Find where the given text appears and provide that cell's center as [X, Y] coordinate. 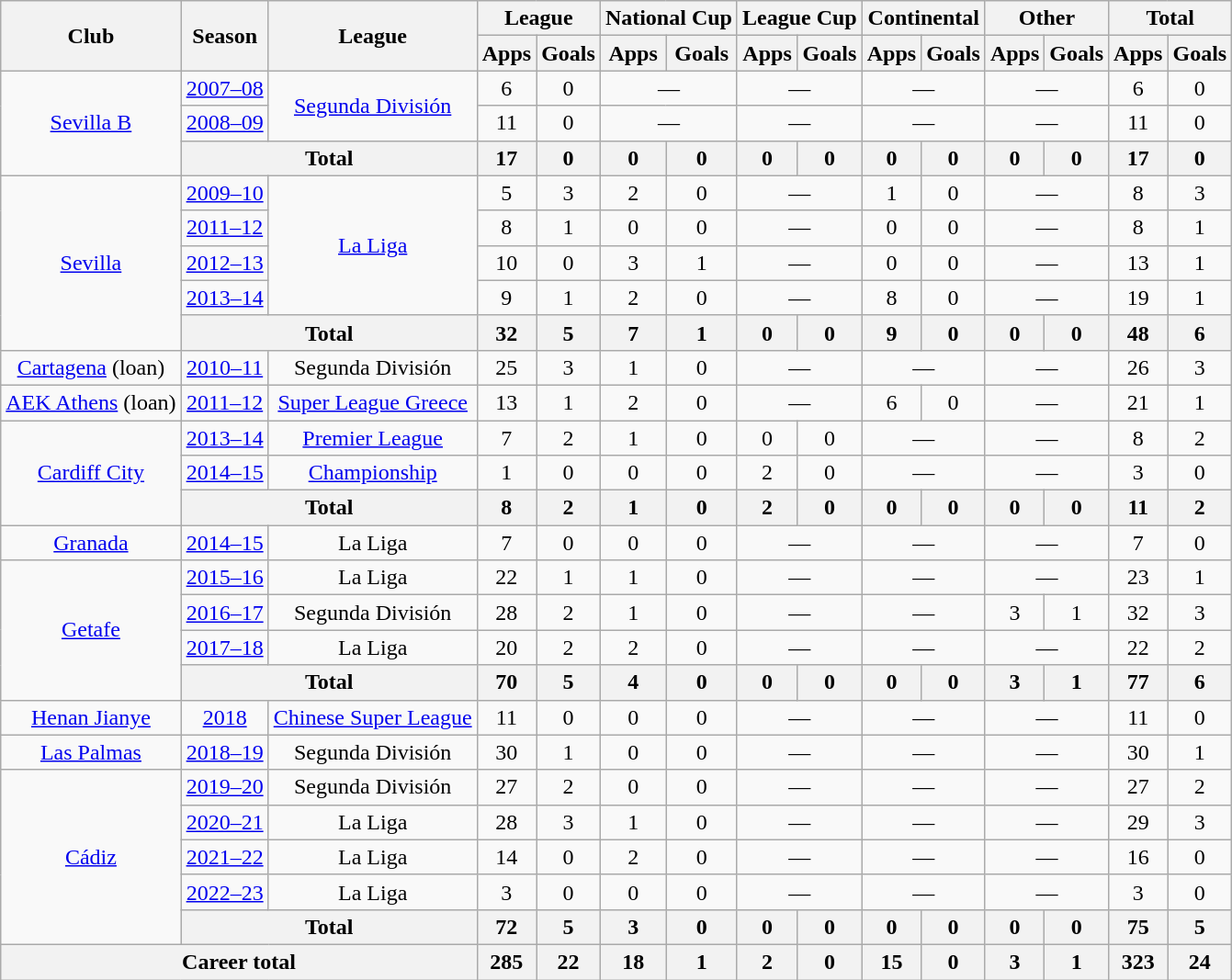
Career total [239, 962]
2016–17 [224, 613]
2017–18 [224, 648]
2008–09 [224, 123]
21 [1138, 402]
Cádiz [91, 857]
Cardiff City [91, 473]
323 [1138, 962]
23 [1138, 578]
72 [506, 927]
2019–20 [224, 787]
4 [633, 682]
2022–23 [224, 892]
2010–11 [224, 367]
Season [224, 36]
National Cup [669, 18]
2020–21 [224, 822]
25 [506, 367]
Sevilla B [91, 123]
Chinese Super League [373, 717]
Getafe [91, 630]
15 [891, 962]
AEK Athens (loan) [91, 402]
Other [1046, 18]
2015–16 [224, 578]
Super League Greece [373, 402]
18 [633, 962]
Cartagena (loan) [91, 367]
10 [506, 263]
285 [506, 962]
14 [506, 857]
2012–13 [224, 263]
Continental [923, 18]
2018–19 [224, 752]
League Cup [799, 18]
Las Palmas [91, 752]
19 [1138, 298]
Granada [91, 543]
2007–08 [224, 88]
24 [1200, 962]
Club [91, 36]
Henan Jianye [91, 717]
Sevilla [91, 263]
48 [1138, 332]
26 [1138, 367]
2009–10 [224, 193]
77 [1138, 682]
2021–22 [224, 857]
2018 [224, 717]
20 [506, 648]
Championship [373, 473]
75 [1138, 927]
Premier League [373, 438]
16 [1138, 857]
29 [1138, 822]
70 [506, 682]
